Determine the [X, Y] coordinate at the center of the cell enclosing the given text.  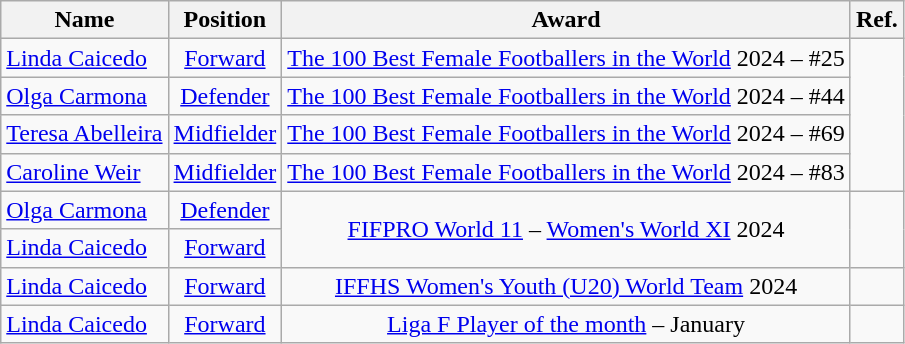
Position [225, 20]
Liga F Player of the month – January [566, 324]
Ref. [876, 20]
The 100 Best Female Footballers in the World 2024 – #25 [566, 58]
Teresa Abelleira [84, 134]
The 100 Best Female Footballers in the World 2024 – #69 [566, 134]
Caroline Weir [84, 172]
FIFPRO World 11 – Women's World XI 2024 [566, 229]
The 100 Best Female Footballers in the World 2024 – #44 [566, 96]
The 100 Best Female Footballers in the World 2024 – #83 [566, 172]
Name [84, 20]
IFFHS Women's Youth (U20) World Team 2024 [566, 286]
Award [566, 20]
